Determine the (X, Y) coordinate at the center of the cell enclosing the given text.  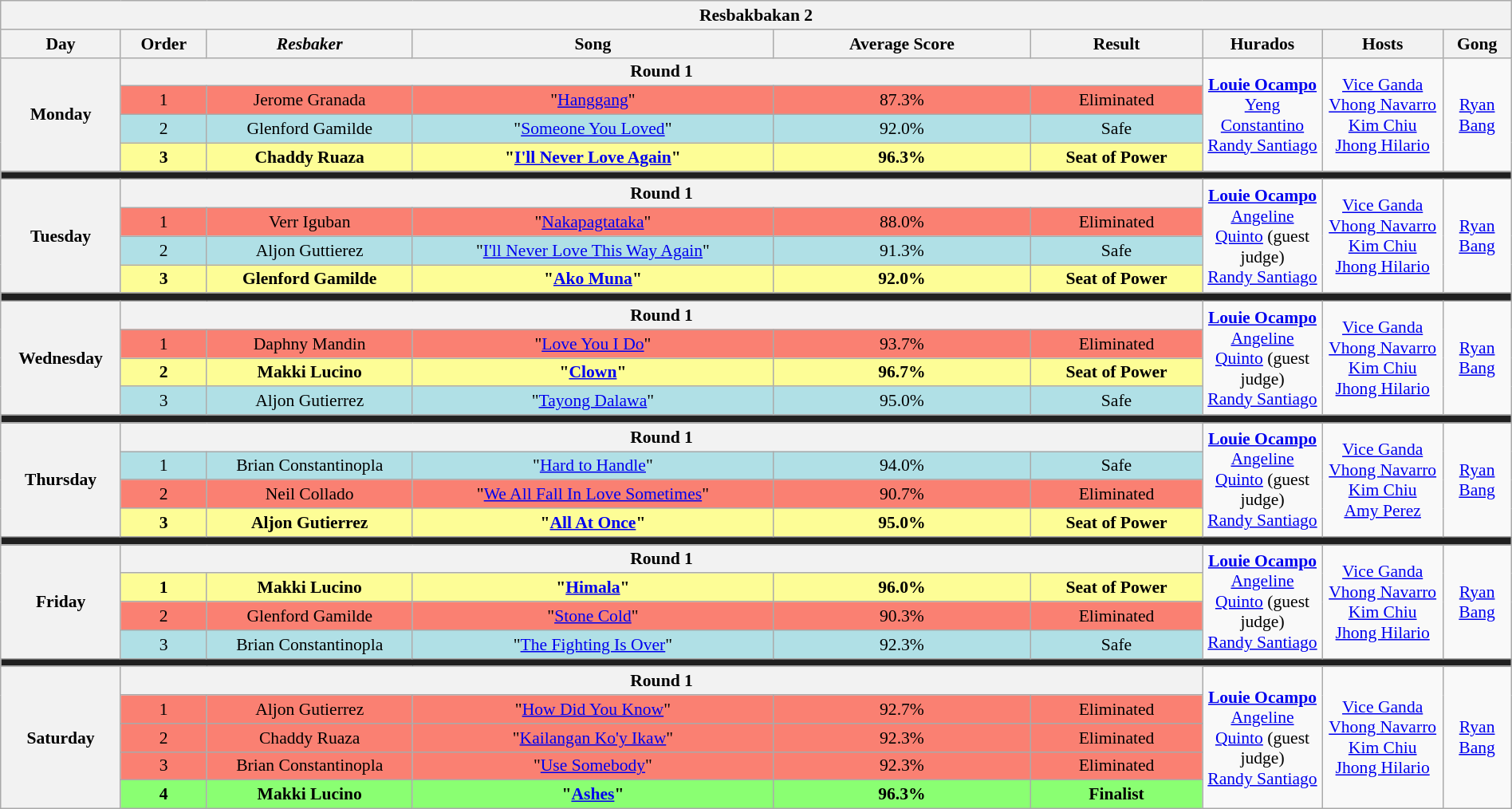
Neil Collado (309, 495)
"How Did You Know" (593, 709)
93.7% (901, 344)
"Clown" (593, 373)
"The Fighting Is Over" (593, 645)
Day (61, 44)
"Hard to Handle" (593, 466)
"Love You I Do" (593, 344)
91.3% (901, 251)
Order (163, 44)
"Kailangan Ko'y Ikaw" (593, 738)
Aljon Guttierez (309, 251)
"We All Fall In Love Sometimes" (593, 495)
Saturday (61, 738)
90.7% (901, 495)
Thursday (61, 479)
"Ashes" (593, 795)
Verr Iguban (309, 223)
Average Score (901, 44)
92.7% (901, 709)
"I'll Never Love Again" (593, 157)
Resbakbakan 2 (756, 15)
Tuesday (61, 236)
"Nakapagtataka" (593, 223)
90.3% (901, 616)
Friday (61, 602)
"All At Once" (593, 523)
"Tayong Dalawa" (593, 401)
"Stone Cold" (593, 616)
Wednesday (61, 358)
96.0% (901, 588)
"Use Somebody" (593, 766)
87.3% (901, 101)
Gong (1477, 44)
"Himala" (593, 588)
Jerome Granada (309, 101)
88.0% (901, 223)
Hurados (1263, 44)
4 (163, 795)
Daphny Mandin (309, 344)
"Ako Muna" (593, 279)
"Someone You Loved" (593, 129)
"I'll Never Love This Way Again" (593, 251)
Result (1116, 44)
94.0% (901, 466)
"Hanggang" (593, 101)
96.7% (901, 373)
Song (593, 44)
Finalist (1116, 795)
Louie OcampoYeng ConstantinoRandy Santiago (1263, 114)
Resbaker (309, 44)
Monday (61, 114)
Vice GandaVhong NavarroKim ChiuAmy Perez (1383, 479)
Hosts (1383, 44)
